Capture the cell that displays the provided text and extract its [X, Y] central coordinate. 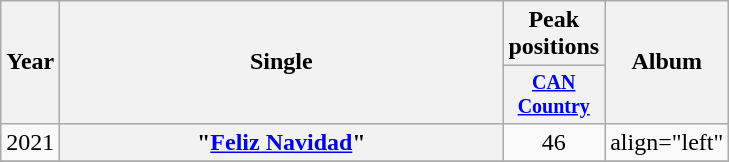
2021 [30, 142]
align="left" [667, 142]
Single [282, 62]
Album [667, 62]
"Feliz Navidad" [282, 142]
Peak positions [554, 34]
Year [30, 62]
CAN Country [554, 94]
46 [554, 142]
